Output the (X, Y) coordinate of the center of the cell containing the given text.  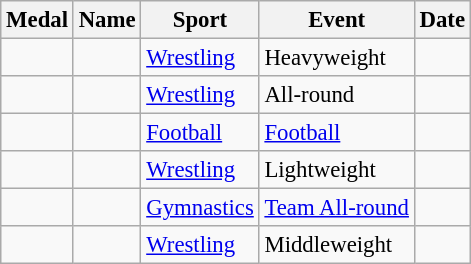
Heavyweight (336, 58)
All-round (336, 95)
Name (107, 20)
Date (442, 20)
Sport (200, 20)
Medal (38, 20)
Gymnastics (200, 208)
Lightweight (336, 170)
Middleweight (336, 245)
Event (336, 20)
Team All-round (336, 208)
